Search for the cell housing the specified text and yield its [x, y] center coordinate. 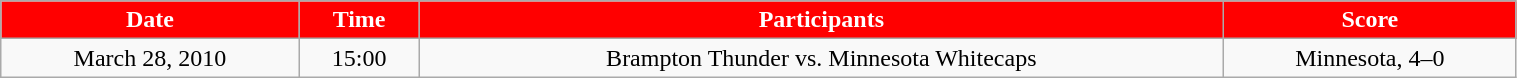
Participants [822, 20]
Minnesota, 4–0 [1370, 58]
15:00 [359, 58]
March 28, 2010 [150, 58]
Score [1370, 20]
Brampton Thunder vs. Minnesota Whitecaps [822, 58]
Time [359, 20]
Date [150, 20]
